Capture the cell that displays the provided text and extract its (x, y) central coordinate. 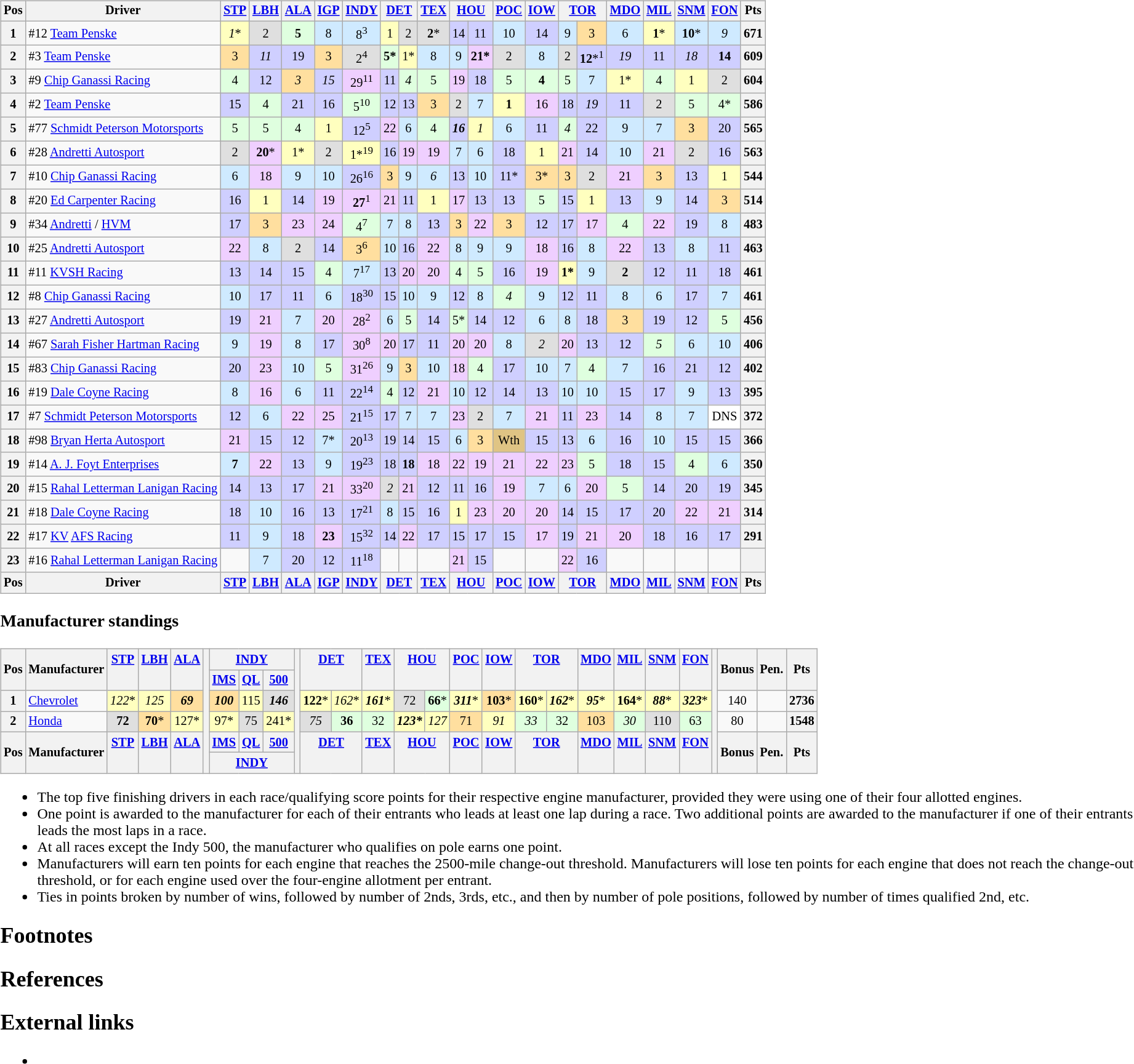
671 (753, 33)
161* (378, 701)
66* (437, 701)
#83 Chip Ganassi Racing (123, 369)
514 (753, 201)
83 (361, 33)
2214 (361, 393)
406 (753, 345)
123* (409, 722)
Chevrolet (66, 701)
3* (542, 177)
#2 Team Penske (123, 105)
2115 (361, 417)
1830 (361, 297)
#12 Team Penske (123, 33)
1118 (361, 560)
#18 Dale Coyne Racing (123, 512)
110 (662, 722)
2* (433, 33)
12*1 (592, 57)
1*19 (361, 153)
#3 Team Penske (123, 57)
2013 (361, 441)
88* (662, 701)
#77 Schmidt Peterson Motorsports (123, 129)
456 (753, 321)
33 (531, 722)
350 (753, 464)
115 (251, 701)
97* (224, 722)
2911 (361, 81)
127 (437, 722)
63 (696, 722)
271 (361, 201)
80 (737, 722)
#34 Andretti / HVM (123, 225)
544 (753, 177)
#67 Sarah Fisher Hartman Racing (123, 345)
127* (187, 722)
#7 Schmidt Peterson Motorsports (123, 417)
308 (361, 345)
103* (499, 701)
100 (224, 701)
71 (467, 722)
604 (753, 81)
#17 KV AFS Racing (123, 537)
1532 (361, 537)
282 (361, 321)
1721 (361, 512)
#16 Rahal Letterman Lanigan Racing (123, 560)
#11 KVSH Racing (123, 273)
69 (187, 701)
291 (753, 537)
11* (509, 177)
Wth (509, 441)
47 (361, 225)
10* (692, 33)
372 (753, 417)
1923 (361, 464)
3126 (361, 369)
#9 Chip Ganassi Racing (123, 81)
366 (753, 441)
1548 (802, 722)
#10 Chip Ganassi Racing (123, 177)
717 (361, 273)
3320 (361, 489)
609 (753, 57)
#8 Chip Ganassi Racing (123, 297)
#27 Andretti Autosport (123, 321)
#19 Dale Coyne Racing (123, 393)
2616 (361, 177)
311* (467, 701)
4* (725, 105)
345 (753, 489)
463 (753, 249)
30 (630, 722)
#25 Andretti Autosport (123, 249)
25 (329, 417)
395 (753, 393)
483 (753, 225)
103 (596, 722)
160* (531, 701)
586 (753, 105)
70* (155, 722)
Honda (66, 722)
402 (753, 369)
#20 Ed Carpenter Racing (123, 201)
140 (737, 701)
164* (630, 701)
20* (266, 153)
563 (753, 153)
565 (753, 129)
#28 Andretti Autosport (123, 153)
#98 Bryan Herta Autosport (123, 441)
#14 A. J. Foyt Enterprises (123, 464)
95* (596, 701)
2736 (802, 701)
314 (753, 512)
146 (278, 701)
21* (480, 57)
323* (696, 701)
510 (361, 105)
DNS (725, 417)
7* (329, 441)
241* (278, 722)
#15 Rahal Letterman Lanigan Racing (123, 489)
91 (499, 722)
